Search for the cell housing the specified text and yield its (X, Y) center coordinate. 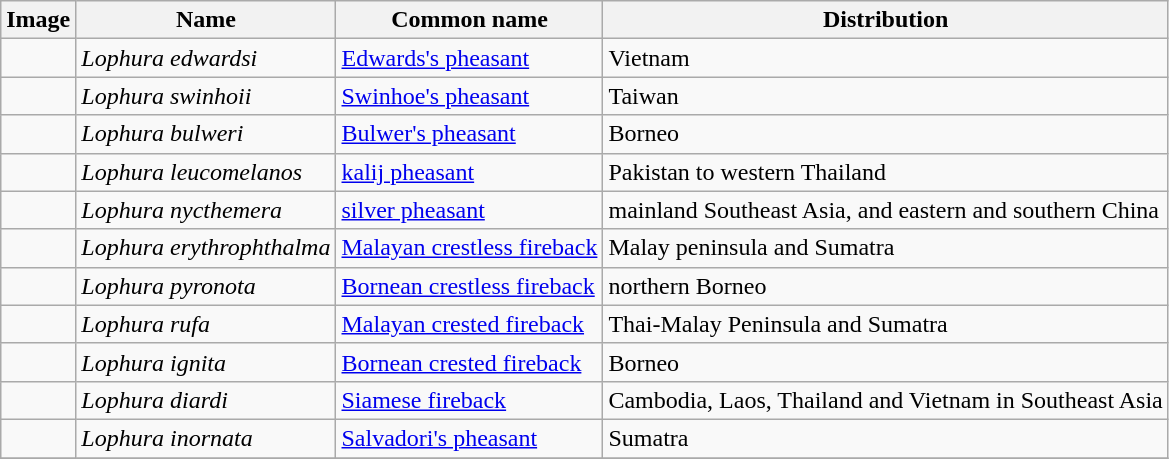
Lophura leucomelanos (206, 172)
Thai-Malay Peninsula and Sumatra (886, 324)
Lophura pyronota (206, 286)
silver pheasant (470, 210)
Name (206, 20)
Lophura rufa (206, 324)
Malayan crestless fireback (470, 248)
Lophura erythrophthalma (206, 248)
Image (38, 20)
Salvadori's pheasant (470, 438)
Lophura bulweri (206, 134)
Bornean crestless fireback (470, 286)
Distribution (886, 20)
Lophura diardi (206, 400)
Vietnam (886, 58)
Swinhoe's pheasant (470, 96)
Edwards's pheasant (470, 58)
Siamese fireback (470, 400)
mainland Southeast Asia, and eastern and southern China (886, 210)
Lophura edwardsi (206, 58)
Cambodia, Laos, Thailand and Vietnam in Southeast Asia (886, 400)
northern Borneo (886, 286)
Common name (470, 20)
Lophura inornata (206, 438)
Lophura nycthemera (206, 210)
Lophura swinhoii (206, 96)
Pakistan to western Thailand (886, 172)
Malayan crested fireback (470, 324)
Bulwer's pheasant (470, 134)
Malay peninsula and Sumatra (886, 248)
kalij pheasant (470, 172)
Lophura ignita (206, 362)
Sumatra (886, 438)
Bornean crested fireback (470, 362)
Taiwan (886, 96)
